Scan for the cell matching the given text and deliver its (X, Y) coordinate at center. 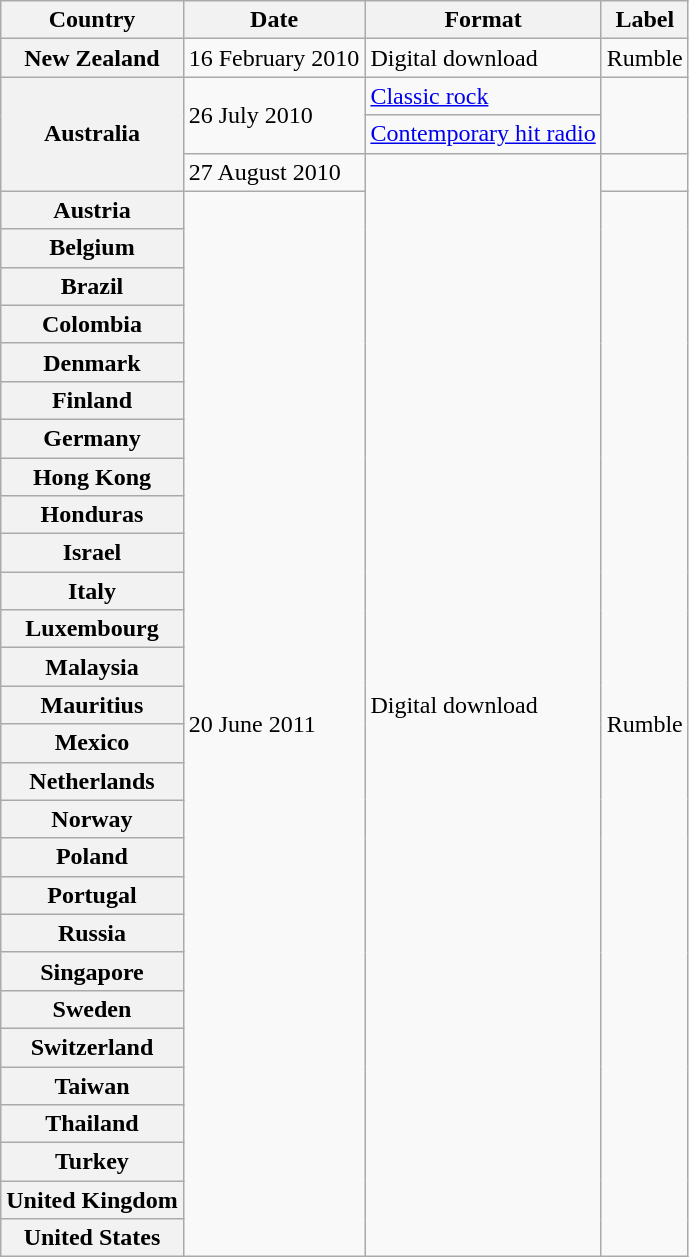
Norway (92, 819)
New Zealand (92, 58)
Turkey (92, 1162)
Mauritius (92, 705)
Denmark (92, 362)
Hong Kong (92, 477)
Luxembourg (92, 629)
16 February 2010 (274, 58)
Singapore (92, 971)
Germany (92, 438)
Russia (92, 933)
Classic rock (483, 96)
Italy (92, 591)
Portugal (92, 895)
Mexico (92, 743)
United States (92, 1238)
Malaysia (92, 667)
Poland (92, 857)
Format (483, 20)
Netherlands (92, 781)
United Kingdom (92, 1200)
20 June 2011 (274, 724)
Honduras (92, 515)
26 July 2010 (274, 115)
Contemporary hit radio (483, 134)
Date (274, 20)
Switzerland (92, 1047)
Taiwan (92, 1085)
27 August 2010 (274, 172)
Label (644, 20)
Country (92, 20)
Colombia (92, 324)
Sweden (92, 1009)
Israel (92, 553)
Belgium (92, 248)
Australia (92, 134)
Brazil (92, 286)
Austria (92, 210)
Thailand (92, 1124)
Finland (92, 400)
